Pinpoint the cell where the given text exists, returning its [x, y] midpoint coordinate. 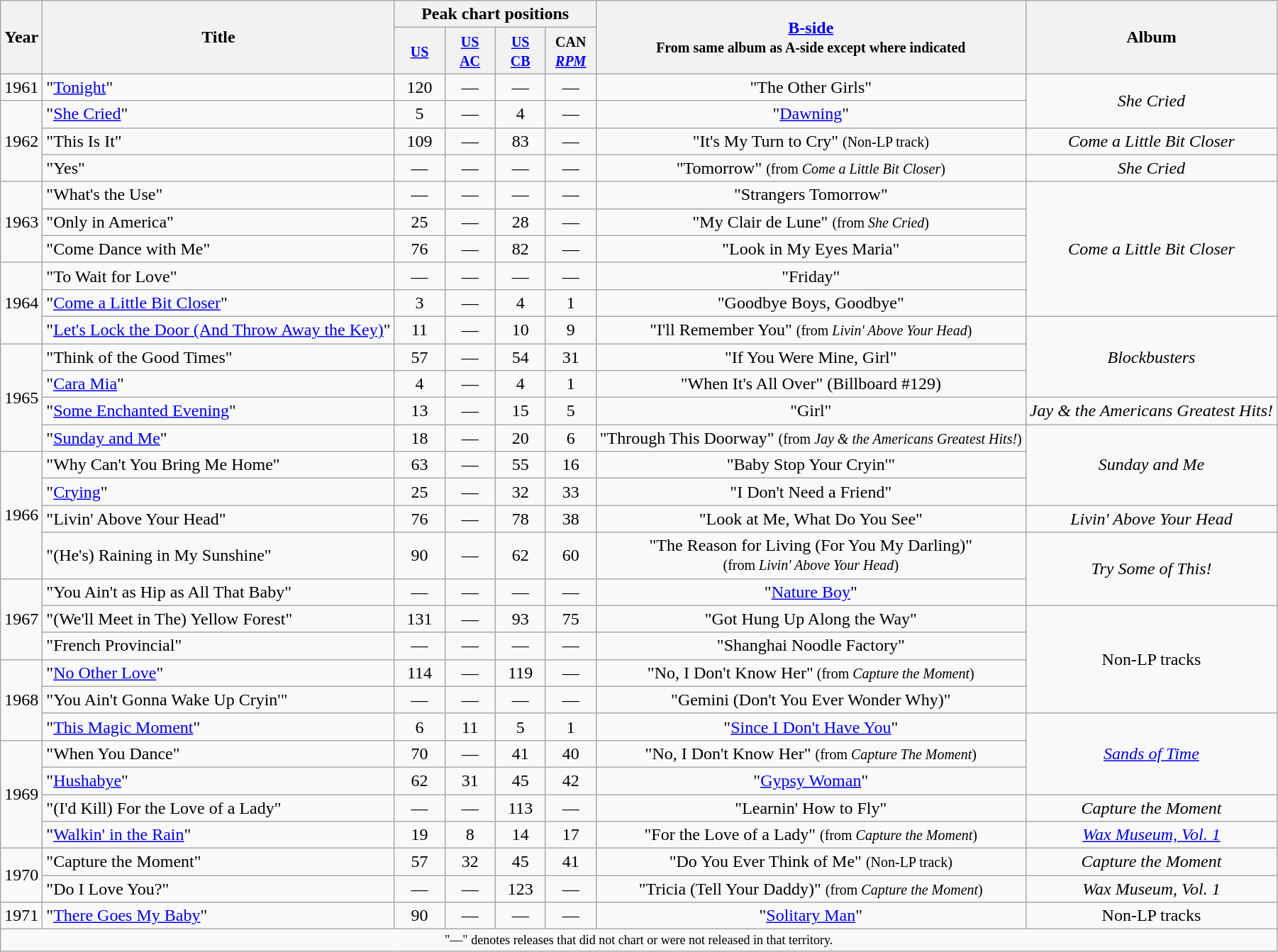
"Do I Love You?" [218, 889]
131 [420, 619]
33 [570, 492]
"When You Dance" [218, 754]
60 [570, 556]
"Dawning" [811, 114]
16 [570, 465]
"Crying" [218, 492]
83 [521, 141]
20 [521, 438]
120 [420, 87]
93 [521, 619]
109 [420, 141]
17 [570, 835]
10 [521, 330]
1968 [21, 700]
"To Wait for Love" [218, 276]
28 [521, 222]
"Got Hung Up Along the Way" [811, 619]
CAN RPM [570, 51]
"This Is It" [218, 141]
USCB [521, 51]
"No Other Love" [218, 673]
Blockbusters [1151, 357]
15 [521, 411]
"—" denotes releases that did not chart or were not released in that territory. [639, 940]
75 [570, 619]
3 [420, 303]
"This Magic Moment" [218, 727]
"Look in My Eyes Maria" [811, 249]
"Goodbye Boys, Goodbye" [811, 303]
40 [570, 754]
63 [420, 465]
"Through This Doorway" (from Jay & the Americans Greatest Hits!) [811, 438]
Sands of Time [1151, 754]
"Some Enchanted Evening" [218, 411]
78 [521, 519]
1970 [21, 875]
Album [1151, 37]
119 [521, 673]
"What's the Use" [218, 195]
1965 [21, 397]
Jay & the Americans Greatest Hits! [1151, 411]
"Tomorrow" (from Come a Little Bit Closer) [811, 168]
82 [521, 249]
8 [469, 835]
18 [420, 438]
"For the Love of a Lady" (from Capture the Moment) [811, 835]
123 [521, 889]
"(We'll Meet in The) Yellow Forest" [218, 619]
"There Goes My Baby" [218, 916]
USAC [469, 51]
Sunday and Me [1151, 465]
"If You Were Mine, Girl" [811, 357]
"I Don't Need a Friend" [811, 492]
B-sideFrom same album as A-side except where indicated [811, 37]
1967 [21, 619]
"Gypsy Woman" [811, 780]
"Only in America" [218, 222]
19 [420, 835]
Peak chart positions [495, 14]
9 [570, 330]
"The Other Girls" [811, 87]
"Girl" [811, 411]
1961 [21, 87]
"Do You Ever Think of Me" (Non-LP track) [811, 862]
1966 [21, 515]
"No, I Don't Know Her" (from Capture the Moment) [811, 673]
54 [521, 357]
"Cara Mia" [218, 384]
"Look at Me, What Do You See" [811, 519]
"Let's Lock the Door (And Throw Away the Key)" [218, 330]
"Come a Little Bit Closer" [218, 303]
"Since I Don't Have You" [811, 727]
"Tricia (Tell Your Daddy)" (from Capture the Moment) [811, 889]
"The Reason for Living (For You My Darling)"(from Livin' Above Your Head) [811, 556]
"You Ain't as Hip as All That Baby" [218, 592]
"She Cried" [218, 114]
14 [521, 835]
"Learnin' How to Fly" [811, 807]
"When It's All Over" (Billboard #129) [811, 384]
"Shanghai Noodle Factory" [811, 646]
Title [218, 37]
"It's My Turn to Cry" (Non-LP track) [811, 141]
"I'll Remember You" (from Livin' Above Your Head) [811, 330]
"My Clair de Lune" (from She Cried) [811, 222]
"Hushabye" [218, 780]
"Livin' Above Your Head" [218, 519]
"Solitary Man" [811, 916]
1962 [21, 141]
"Think of the Good Times" [218, 357]
"Sunday and Me" [218, 438]
Try Some of This! [1151, 569]
"(He's) Raining in My Sunshine" [218, 556]
42 [570, 780]
"Capture the Moment" [218, 862]
"French Provincial" [218, 646]
"Walkin' in the Rain" [218, 835]
"Why Can't You Bring Me Home" [218, 465]
"Tonight" [218, 87]
"You Ain't Gonna Wake Up Cryin'" [218, 700]
"Nature Boy" [811, 592]
"Gemini (Don't You Ever Wonder Why)" [811, 700]
"(I'd Kill) For the Love of a Lady" [218, 807]
1971 [21, 916]
US [420, 51]
"Friday" [811, 276]
1964 [21, 303]
1969 [21, 794]
Livin' Above Your Head [1151, 519]
"Yes" [218, 168]
55 [521, 465]
13 [420, 411]
"Baby Stop Your Cryin'" [811, 465]
"No, I Don't Know Her" (from Capture The Moment) [811, 754]
Year [21, 37]
"Come Dance with Me" [218, 249]
1963 [21, 222]
113 [521, 807]
114 [420, 673]
38 [570, 519]
"Strangers Tomorrow" [811, 195]
70 [420, 754]
